Determine the [x, y] coordinate at the center of the cell enclosing the given text.  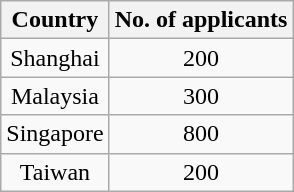
Country [55, 20]
Shanghai [55, 58]
800 [201, 134]
Singapore [55, 134]
Taiwan [55, 172]
300 [201, 96]
No. of applicants [201, 20]
Malaysia [55, 96]
